From the cell containing the given text, extract its center point as (X, Y) coordinate. 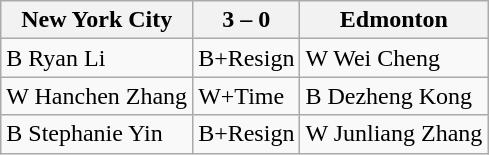
W+Time (246, 96)
Edmonton (394, 20)
W Junliang Zhang (394, 134)
3 – 0 (246, 20)
B Ryan Li (97, 58)
W Wei Cheng (394, 58)
New York City (97, 20)
B Stephanie Yin (97, 134)
B Dezheng Kong (394, 96)
W Hanchen Zhang (97, 96)
